Identify which cell holds the provided text, then report its [X, Y] central coordinate. 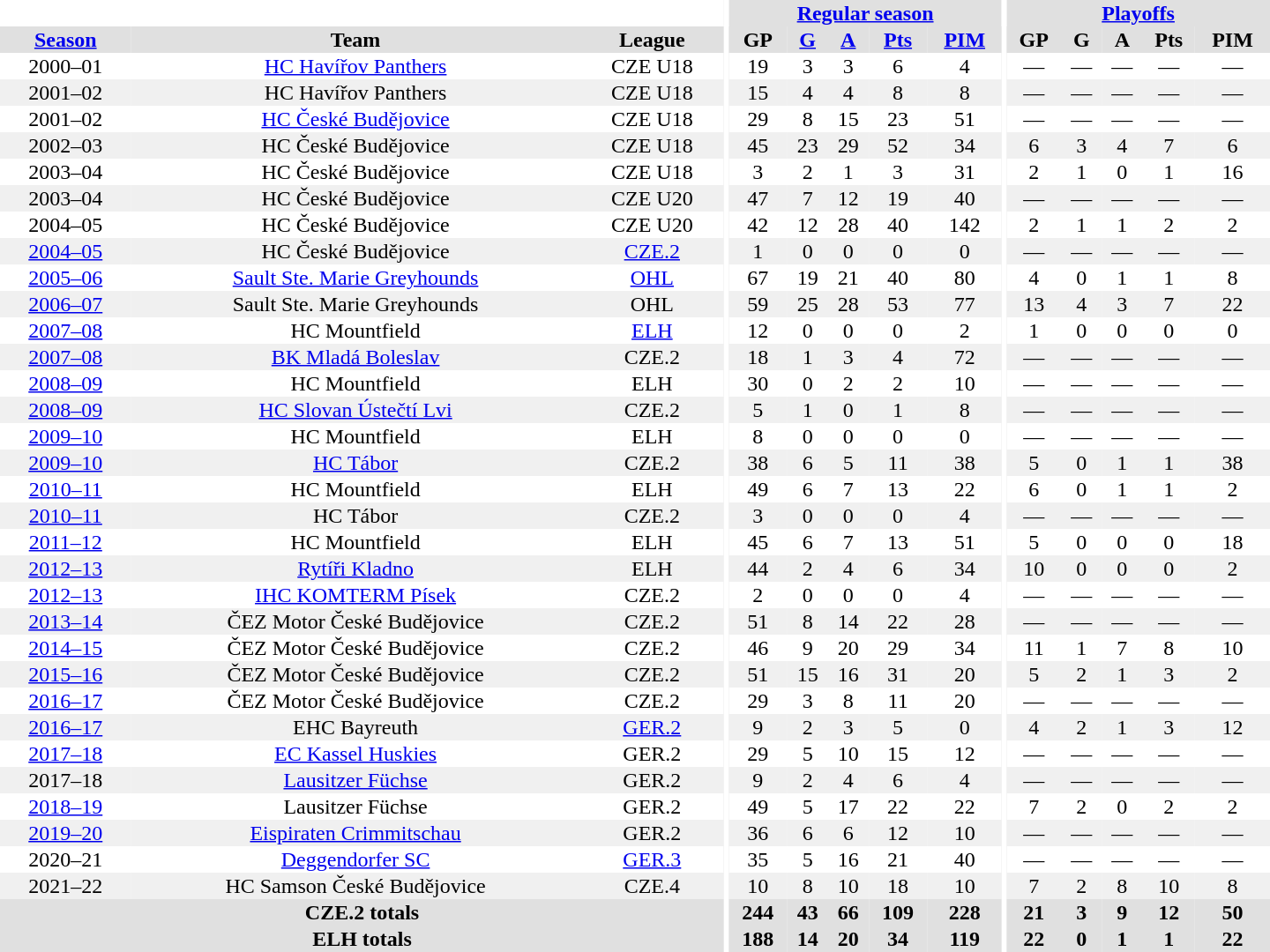
47 [758, 198]
2011–12 [65, 542]
2013–14 [65, 621]
17 [848, 807]
59 [758, 304]
GER.3 [653, 859]
EHC Bayreuth [355, 727]
80 [965, 278]
2005–06 [65, 278]
BK Mladá Boleslav [355, 357]
Deggendorfer SC [355, 859]
66 [848, 912]
2006–07 [65, 304]
IHC KOMTERM Písek [355, 595]
72 [965, 357]
2019–20 [65, 833]
244 [758, 912]
Team [355, 40]
HC Samson České Budějovice [355, 886]
77 [965, 304]
25 [808, 304]
142 [965, 225]
53 [898, 304]
CZE.2 totals [362, 912]
Playoffs [1138, 13]
2018–19 [65, 807]
2002–03 [65, 145]
228 [965, 912]
36 [758, 833]
46 [758, 648]
League [653, 40]
CZE.4 [653, 886]
2015–16 [65, 674]
ELH totals [362, 939]
EC Kassel Huskies [355, 754]
2021–22 [65, 886]
188 [758, 939]
Eispiraten Crimmitschau [355, 833]
Regular season [865, 13]
50 [1233, 912]
52 [898, 145]
35 [758, 859]
Season [65, 40]
2014–15 [65, 648]
44 [758, 569]
2020–21 [65, 859]
119 [965, 939]
HC Slovan Ústečtí Lvi [355, 410]
2000–01 [65, 66]
42 [758, 225]
67 [758, 278]
109 [898, 912]
30 [758, 383]
Rytíři Kladno [355, 569]
43 [808, 912]
